Identify which cell holds the provided text, then report its (x, y) central coordinate. 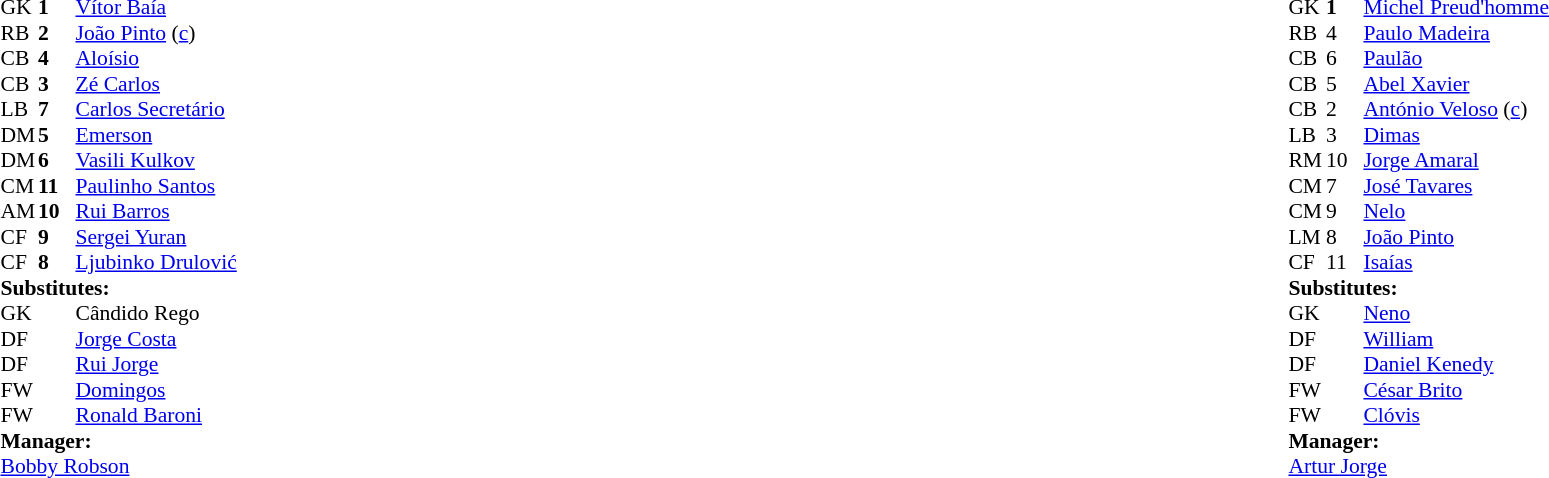
César Brito (1456, 390)
William (1456, 339)
RM (1307, 161)
Vasili Kulkov (156, 161)
Sergei Yuran (156, 237)
Dimas (1456, 135)
Jorge Amaral (1456, 161)
Nelo (1456, 211)
Domingos (156, 390)
Clóvis (1456, 415)
Rui Jorge (156, 365)
João Pinto (1456, 237)
Carlos Secretário (156, 109)
Zé Carlos (156, 84)
Emerson (156, 135)
LM (1307, 237)
José Tavares (1456, 186)
Rui Barros (156, 211)
Ronald Baroni (156, 415)
Abel Xavier (1456, 84)
Jorge Costa (156, 339)
Isaías (1456, 263)
António Veloso (c) (1456, 109)
AM (19, 211)
Daniel Kenedy (1456, 365)
Paulo Madeira (1456, 33)
Neno (1456, 313)
Paulinho Santos (156, 186)
Paulão (1456, 59)
João Pinto (c) (156, 33)
Cândido Rego (156, 313)
Ljubinko Drulović (156, 263)
Aloísio (156, 59)
